Scan for the cell matching the given text and deliver its (x, y) coordinate at center. 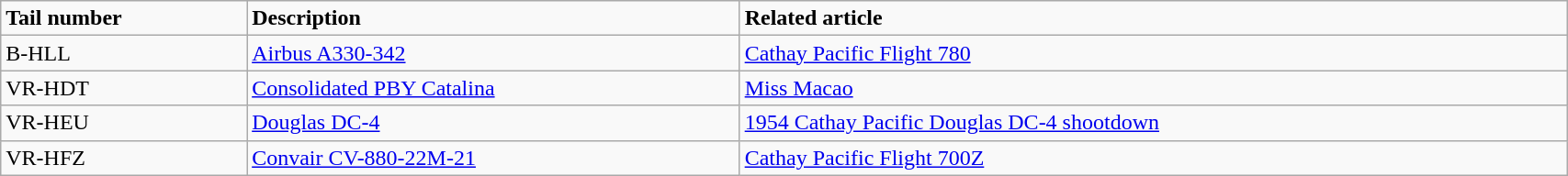
Convair CV-880-22M-21 (494, 158)
Douglas DC-4 (494, 123)
Description (494, 18)
Consolidated PBY Catalina (494, 88)
VR-HFZ (124, 158)
Cathay Pacific Flight 780 (1153, 53)
Miss Macao (1153, 88)
1954 Cathay Pacific Douglas DC-4 shootdown (1153, 123)
VR-HDT (124, 88)
Related article (1153, 18)
B-HLL (124, 53)
Cathay Pacific Flight 700Z (1153, 158)
Airbus A330-342 (494, 53)
Tail number (124, 18)
VR-HEU (124, 123)
